From the cell containing the given text, extract its center point as [x, y] coordinate. 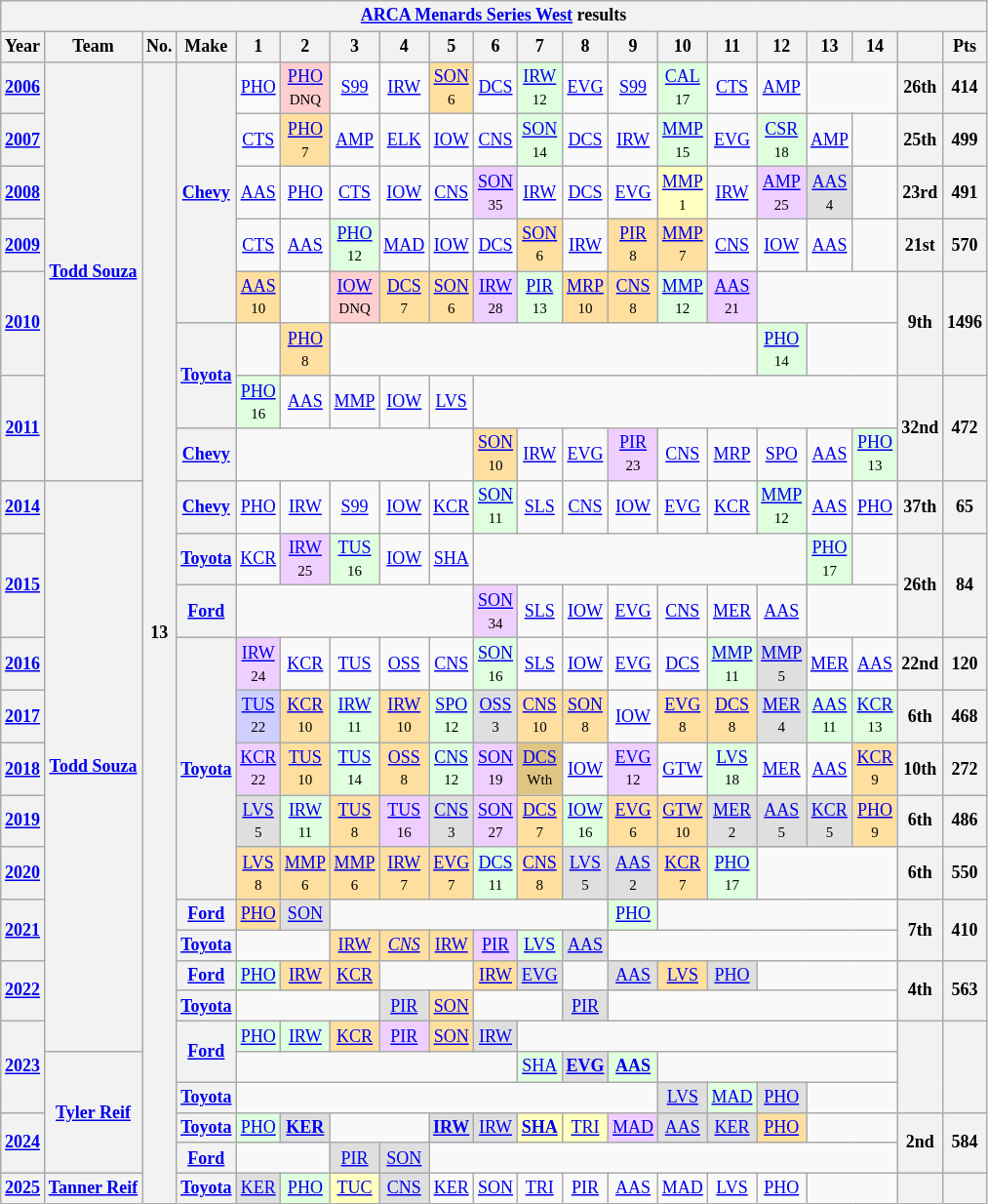
MRP [731, 455]
LVS8 [258, 873]
EVG6 [634, 821]
2023 [23, 1067]
ELK [404, 140]
SON10 [495, 455]
468 [966, 716]
IOW16 [585, 821]
CNS10 [539, 716]
9th [921, 324]
MMP5 [782, 663]
LVS18 [731, 769]
14 [875, 47]
KCR22 [258, 769]
2022 [23, 990]
MRP10 [585, 298]
EVG8 [683, 716]
Pts [966, 47]
KCR13 [875, 716]
499 [966, 140]
5 [452, 47]
IRW28 [495, 298]
MMP15 [683, 140]
PHO14 [782, 349]
4th [921, 990]
SON34 [495, 612]
AAS5 [782, 821]
Year [23, 47]
Tyler Reif [93, 1112]
486 [966, 821]
KCR5 [830, 821]
65 [966, 506]
PHO16 [258, 402]
570 [966, 245]
491 [966, 192]
2021 [23, 930]
2018 [23, 769]
SON35 [495, 192]
8 [585, 47]
SPO [782, 455]
3 [355, 47]
272 [966, 769]
9 [634, 47]
PHO13 [875, 455]
EVG7 [452, 873]
AAS4 [830, 192]
PIR8 [634, 245]
2008 [23, 192]
MMP7 [683, 245]
PIR13 [539, 298]
AMP25 [782, 192]
PHO7 [306, 140]
DCS11 [495, 873]
IOWDNQ [355, 298]
2017 [23, 716]
1 [258, 47]
12 [782, 47]
32nd [921, 427]
6 [495, 47]
584 [966, 1143]
CSR18 [782, 140]
AAS2 [634, 873]
MER2 [731, 821]
2015 [23, 585]
2 [306, 47]
OSS3 [495, 716]
25th [921, 140]
DCS8 [731, 716]
TUS22 [258, 716]
22nd [921, 663]
TUS8 [355, 821]
SON11 [495, 506]
2010 [23, 324]
SON19 [495, 769]
37th [921, 506]
1496 [966, 324]
2011 [23, 427]
4 [404, 47]
410 [966, 930]
MMP1 [683, 192]
KCR10 [306, 716]
IRW24 [258, 663]
GTW10 [683, 821]
2014 [23, 506]
TUS10 [306, 769]
CNS3 [452, 821]
SPO12 [452, 716]
Team [93, 47]
AAS11 [830, 716]
2025 [23, 1188]
MMP11 [731, 663]
SON8 [585, 716]
472 [966, 427]
OSS [404, 663]
PHO8 [306, 349]
2016 [23, 663]
IRW7 [404, 873]
IRW12 [539, 88]
2024 [23, 1143]
SON14 [539, 140]
SON16 [495, 663]
2020 [23, 873]
2nd [921, 1143]
TUS [355, 663]
Tanner Reif [93, 1188]
EVG12 [634, 769]
7th [921, 930]
AAS21 [731, 298]
11 [731, 47]
GTW [683, 769]
IRW10 [404, 716]
414 [966, 88]
550 [966, 873]
CAL17 [683, 88]
KCR7 [683, 873]
7 [539, 47]
DCSWth [539, 769]
563 [966, 990]
2006 [23, 88]
23rd [921, 192]
PHO12 [355, 245]
TUC [355, 1188]
No. [160, 47]
2007 [23, 140]
IRW25 [306, 559]
CNS12 [452, 769]
PHO9 [875, 821]
MMP [355, 402]
120 [966, 663]
AAS10 [258, 298]
PHODNQ [306, 88]
84 [966, 585]
Make [207, 47]
TUS14 [355, 769]
SON27 [495, 821]
OSS8 [404, 769]
10 [683, 47]
2019 [23, 821]
MER4 [782, 716]
10th [921, 769]
2009 [23, 245]
ARCA Menards Series West results [494, 16]
21st [921, 245]
KCR9 [875, 769]
PIR23 [634, 455]
